Identify which cell holds the provided text, then report its (x, y) central coordinate. 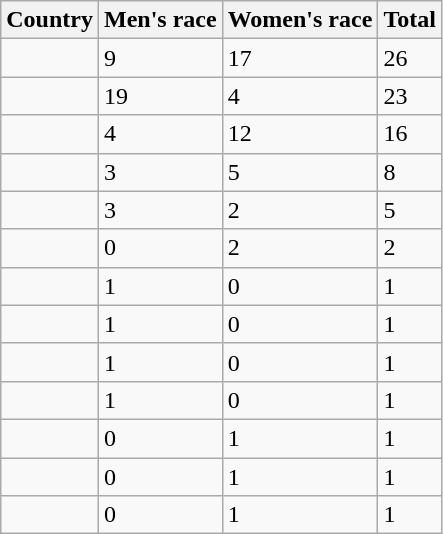
16 (410, 134)
12 (300, 134)
Total (410, 20)
9 (160, 58)
19 (160, 96)
Women's race (300, 20)
Country (50, 20)
23 (410, 96)
26 (410, 58)
Men's race (160, 20)
17 (300, 58)
8 (410, 172)
